Return (X, Y) of the center of cell containing provided text 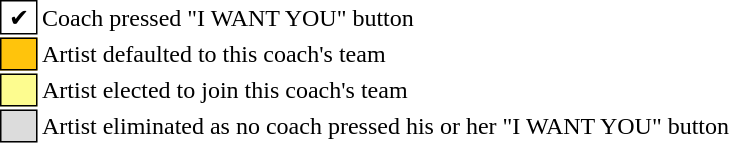
✔ (19, 17)
